Extract the [x, y] coordinate from the center of the cell holding the provided text.  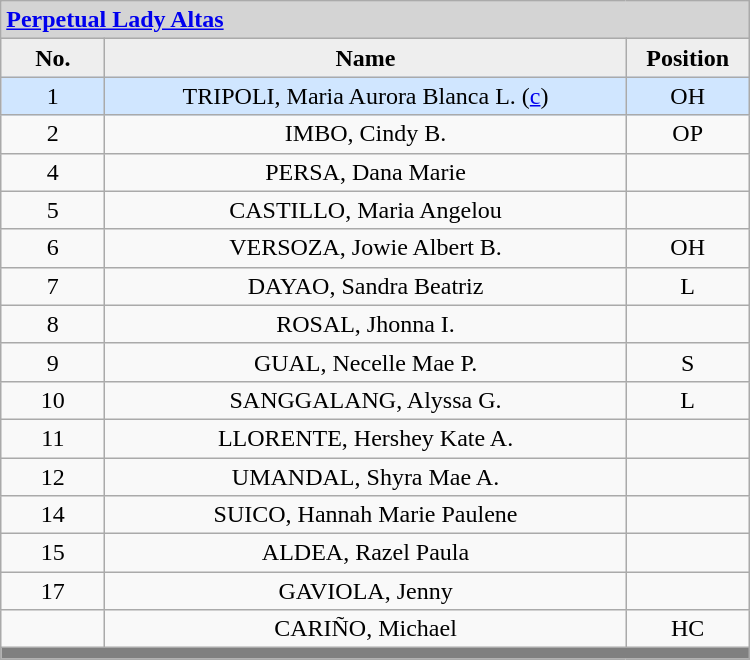
14 [53, 515]
OP [688, 134]
GUAL, Necelle Mae P. [366, 362]
UMANDAL, Shyra Mae A. [366, 477]
6 [53, 248]
ROSAL, Jhonna I. [366, 324]
7 [53, 286]
DAYAO, Sandra Beatriz [366, 286]
IMBO, Cindy B. [366, 134]
CARIÑO, Michael [366, 629]
SANGGALANG, Alyssa G. [366, 400]
ALDEA, Razel Paula [366, 553]
11 [53, 438]
PERSA, Dana Marie [366, 172]
Perpetual Lady Altas [375, 20]
LLORENTE, Hershey Kate A. [366, 438]
TRIPOLI, Maria Aurora Blanca L. (c) [366, 96]
GAVIOLA, Jenny [366, 591]
5 [53, 210]
S [688, 362]
1 [53, 96]
No. [53, 58]
17 [53, 591]
CASTILLO, Maria Angelou [366, 210]
8 [53, 324]
SUICO, Hannah Marie Paulene [366, 515]
4 [53, 172]
HC [688, 629]
10 [53, 400]
Name [366, 58]
VERSOZA, Jowie Albert B. [366, 248]
15 [53, 553]
Position [688, 58]
9 [53, 362]
2 [53, 134]
12 [53, 477]
